Search for the cell housing the specified text and yield its (X, Y) center coordinate. 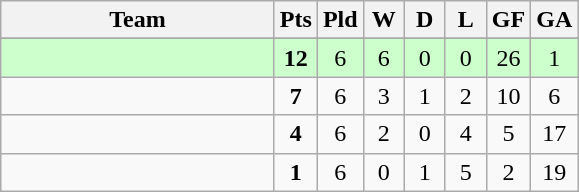
Pld (340, 20)
GA (554, 20)
Team (138, 20)
10 (508, 96)
19 (554, 172)
Pts (296, 20)
12 (296, 58)
3 (384, 96)
7 (296, 96)
D (424, 20)
GF (508, 20)
W (384, 20)
L (466, 20)
17 (554, 134)
26 (508, 58)
